Scan for the cell matching the given text and deliver its (X, Y) coordinate at center. 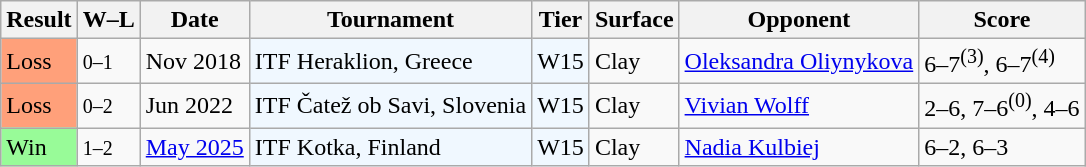
ITF Heraklion, Greece (390, 62)
2–6, 7–6(0), 4–6 (1002, 106)
Surface (634, 20)
0–2 (108, 106)
Oleksandra Oliynykova (799, 62)
1–2 (108, 147)
May 2025 (194, 147)
6–2, 6–3 (1002, 147)
Score (1002, 20)
0–1 (108, 62)
Nadia Kulbiej (799, 147)
ITF Kotka, Finland (390, 147)
Tier (561, 20)
Win (39, 147)
ITF Čatež ob Savi, Slovenia (390, 106)
Tournament (390, 20)
Vivian Wolff (799, 106)
Date (194, 20)
Nov 2018 (194, 62)
6–7(3), 6–7(4) (1002, 62)
Jun 2022 (194, 106)
W–L (108, 20)
Opponent (799, 20)
Result (39, 20)
